Detect which cell encompasses the target text, then output its [x, y] center coordinate. 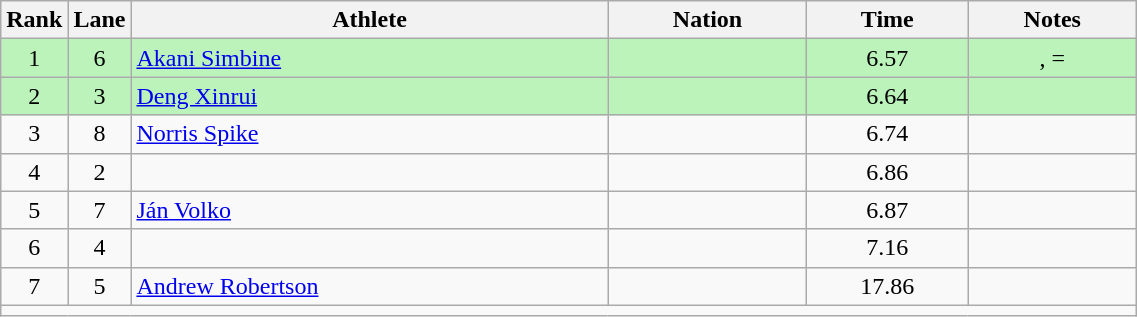
6.87 [888, 210]
1 [34, 58]
Lane [100, 20]
Notes [1052, 20]
Deng Xinrui [370, 96]
Athlete [370, 20]
, = [1052, 58]
Ján Volko [370, 210]
Norris Spike [370, 134]
7.16 [888, 248]
Nation [708, 20]
Andrew Robertson [370, 286]
17.86 [888, 286]
Rank [34, 20]
Time [888, 20]
6.57 [888, 58]
6.74 [888, 134]
6.64 [888, 96]
Akani Simbine [370, 58]
8 [100, 134]
6.86 [888, 172]
